Pinpoint the cell where the given text exists, returning its [x, y] midpoint coordinate. 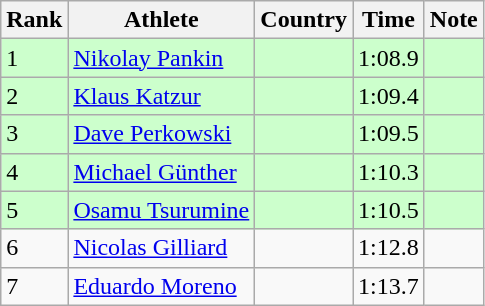
Dave Perkowski [162, 134]
Athlete [162, 20]
Michael Günther [162, 172]
1:08.9 [389, 58]
7 [34, 286]
Nikolay Pankin [162, 58]
5 [34, 210]
1:10.5 [389, 210]
3 [34, 134]
1:09.5 [389, 134]
6 [34, 248]
1 [34, 58]
1:12.8 [389, 248]
1:13.7 [389, 286]
Time [389, 20]
Note [454, 20]
Country [304, 20]
Klaus Katzur [162, 96]
Eduardo Moreno [162, 286]
Osamu Tsurumine [162, 210]
Nicolas Gilliard [162, 248]
1:10.3 [389, 172]
Rank [34, 20]
4 [34, 172]
1:09.4 [389, 96]
2 [34, 96]
